Pinpoint the cell where the given text exists, returning its (X, Y) midpoint coordinate. 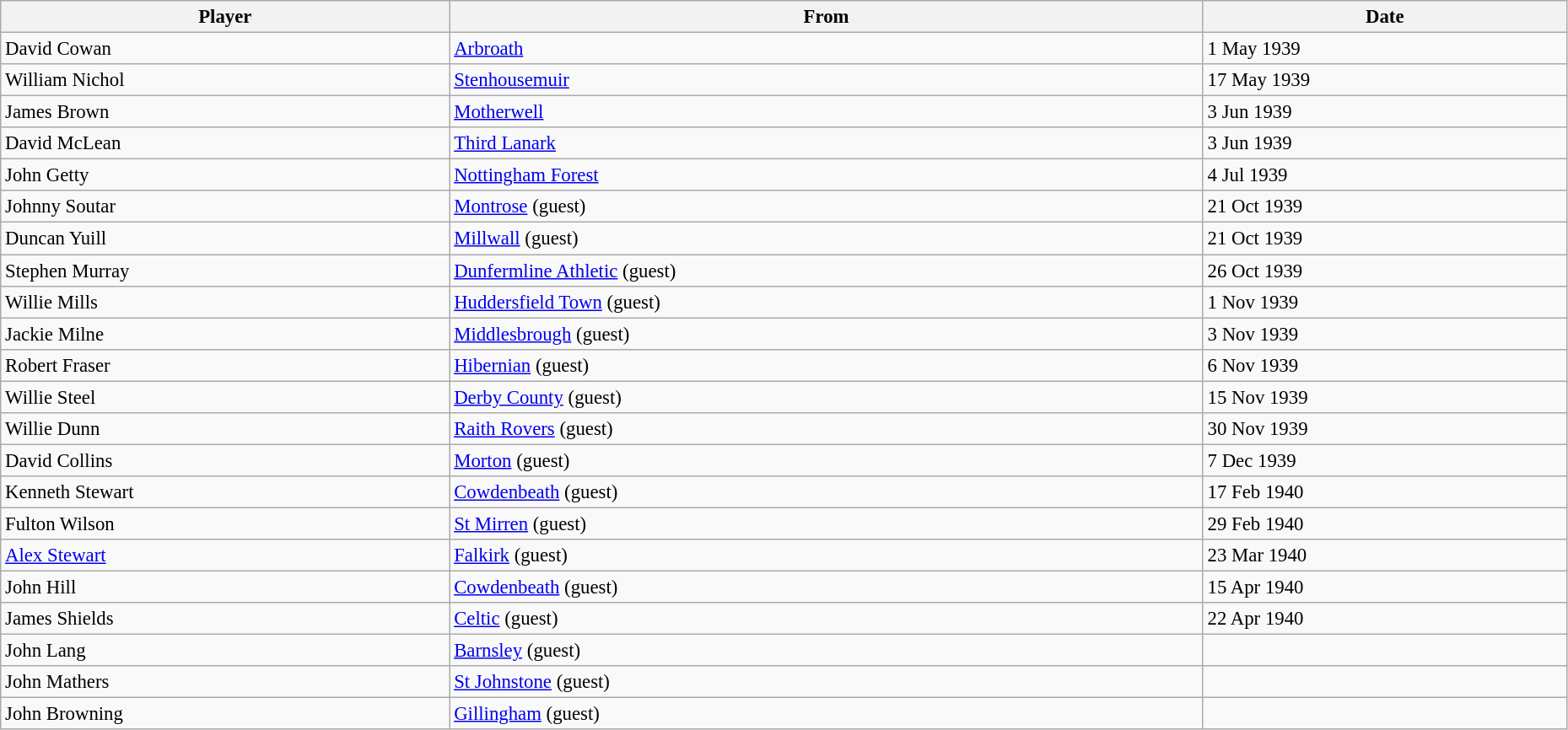
Jackie Milne (225, 334)
7 Dec 1939 (1385, 460)
Stenhousemuir (827, 80)
Montrose (guest) (827, 207)
Kenneth Stewart (225, 492)
Date (1385, 17)
From (827, 17)
Falkirk (guest) (827, 556)
Willie Steel (225, 397)
22 Apr 1940 (1385, 619)
Willie Dunn (225, 429)
Millwall (guest) (827, 239)
23 Mar 1940 (1385, 556)
17 Feb 1940 (1385, 492)
Nottingham Forest (827, 175)
Player (225, 17)
Hibernian (guest) (827, 365)
James Brown (225, 112)
Huddersfield Town (guest) (827, 302)
David Collins (225, 460)
Fulton Wilson (225, 523)
Stephen Murray (225, 271)
Arbroath (827, 49)
15 Apr 1940 (1385, 588)
Johnny Soutar (225, 207)
St Mirren (guest) (827, 523)
26 Oct 1939 (1385, 271)
John Hill (225, 588)
Dunfermline Athletic (guest) (827, 271)
David McLean (225, 143)
3 Nov 1939 (1385, 334)
Duncan Yuill (225, 239)
1 Nov 1939 (1385, 302)
Morton (guest) (827, 460)
Raith Rovers (guest) (827, 429)
Barnsley (guest) (827, 651)
6 Nov 1939 (1385, 365)
William Nichol (225, 80)
St Johnstone (guest) (827, 682)
Robert Fraser (225, 365)
David Cowan (225, 49)
John Mathers (225, 682)
15 Nov 1939 (1385, 397)
Middlesbrough (guest) (827, 334)
John Browning (225, 714)
Gillingham (guest) (827, 714)
Derby County (guest) (827, 397)
Third Lanark (827, 143)
Motherwell (827, 112)
29 Feb 1940 (1385, 523)
1 May 1939 (1385, 49)
30 Nov 1939 (1385, 429)
John Getty (225, 175)
17 May 1939 (1385, 80)
4 Jul 1939 (1385, 175)
Alex Stewart (225, 556)
James Shields (225, 619)
Celtic (guest) (827, 619)
John Lang (225, 651)
Willie Mills (225, 302)
